Detect which cell encompasses the target text, then output its (x, y) center coordinate. 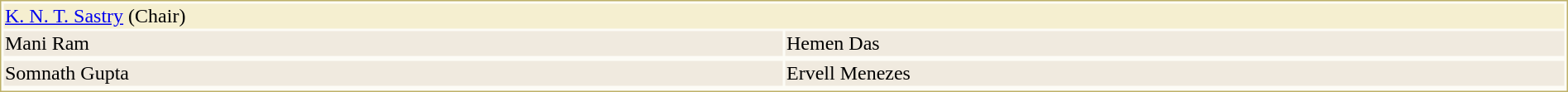
Mani Ram (393, 44)
Hemen Das (1175, 44)
Ervell Menezes (1175, 74)
Somnath Gupta (393, 74)
K. N. T. Sastry (Chair) (784, 16)
